Provide the (X, Y) coordinate of the cell's center where the given text is located.  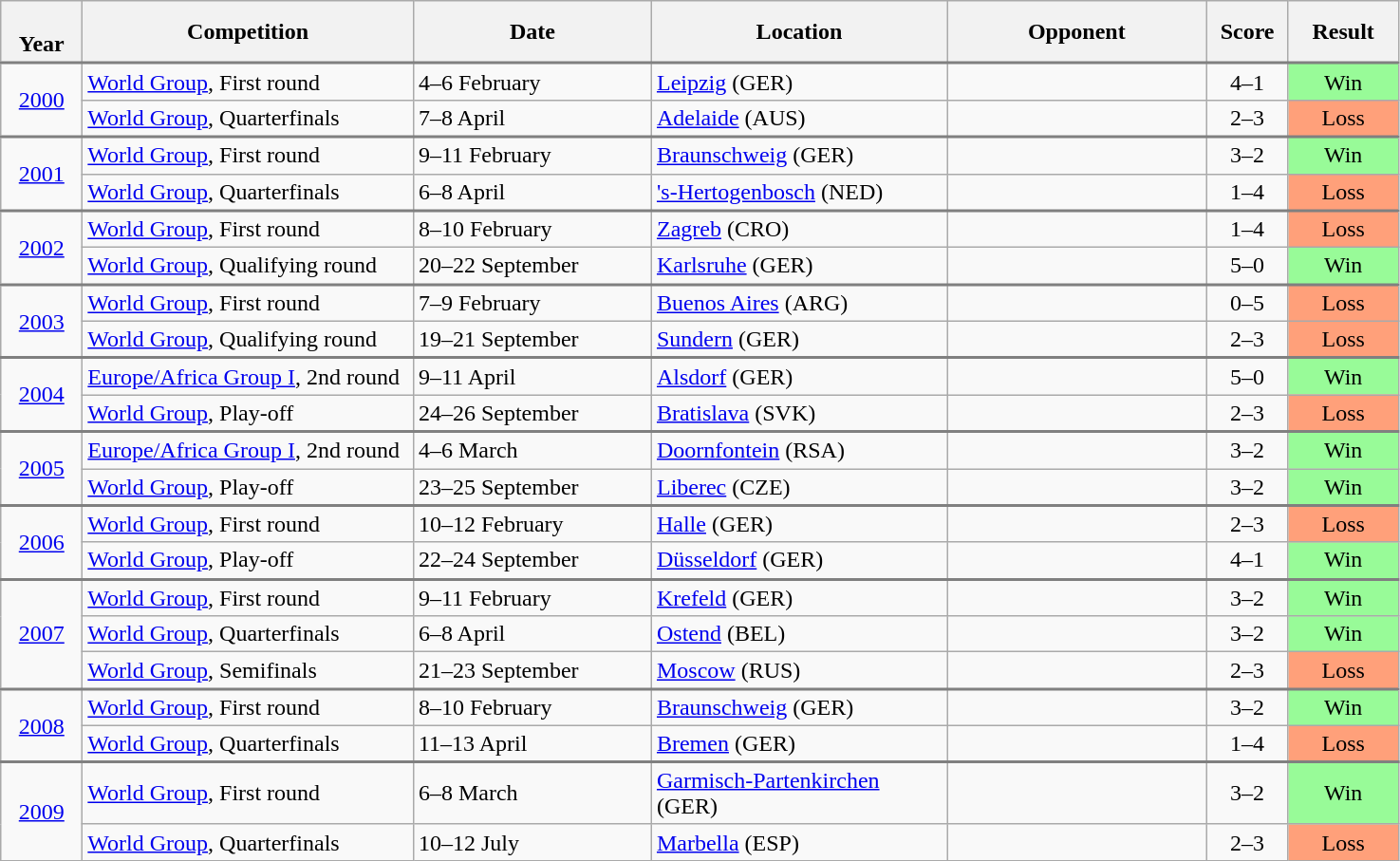
Zagreb (CRO) (799, 230)
0–5 (1247, 302)
Buenos Aires (ARG) (799, 302)
Alsdorf (GER) (799, 376)
Adelaide (AUS) (799, 118)
24–26 September (532, 414)
4–6 March (532, 450)
Year (42, 32)
21–23 September (532, 670)
10–12 July (532, 842)
Krefeld (GER) (799, 598)
2000 (42, 101)
2001 (42, 174)
4–6 February (532, 82)
Liberec (CZE) (799, 488)
22–24 September (532, 560)
Marbella (ESP) (799, 842)
2003 (42, 321)
19–21 September (532, 340)
2007 (42, 634)
23–25 September (532, 488)
Competition (249, 32)
2009 (42, 811)
9–11 April (532, 376)
10–12 February (532, 524)
Doornfontein (RSA) (799, 450)
11–13 April (532, 743)
Ostend (BEL) (799, 634)
Garmisch-Partenkirchen (GER) (799, 793)
6–8 March (532, 793)
2002 (42, 248)
Date (532, 32)
Score (1247, 32)
Halle (GER) (799, 524)
Düsseldorf (GER) (799, 560)
Leipzig (GER) (799, 82)
7–9 February (532, 302)
Sundern (GER) (799, 340)
2005 (42, 469)
Moscow (RUS) (799, 670)
Karlsruhe (GER) (799, 266)
2008 (42, 725)
Opponent (1077, 32)
2006 (42, 542)
2004 (42, 395)
Location (799, 32)
Result (1343, 32)
20–22 September (532, 266)
Bremen (GER) (799, 743)
Bratislava (SVK) (799, 414)
World Group, Semifinals (249, 670)
's-Hertogenbosch (NED) (799, 192)
7–8 April (532, 118)
